Output the (x, y) coordinate of the center of the cell containing the given text.  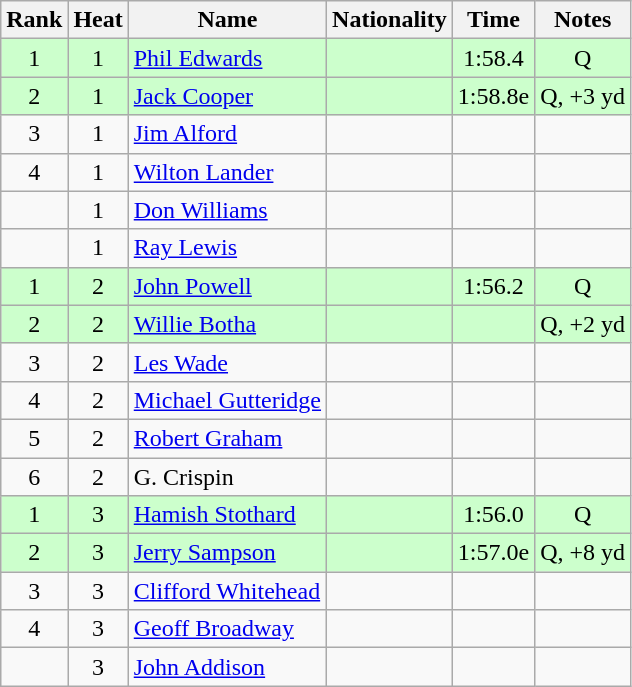
Nationality (390, 20)
Rank (34, 20)
Geoff Broadway (227, 629)
Q, +2 yd (583, 324)
John Addison (227, 667)
Michael Gutteridge (227, 400)
Jerry Sampson (227, 553)
1:56.2 (493, 286)
Willie Botha (227, 324)
G. Crispin (227, 477)
Clifford Whitehead (227, 591)
Notes (583, 20)
Ray Lewis (227, 248)
Jim Alford (227, 134)
Les Wade (227, 362)
Heat (98, 20)
5 (34, 438)
6 (34, 477)
Q, +3 yd (583, 96)
Robert Graham (227, 438)
Wilton Lander (227, 172)
Time (493, 20)
Phil Edwards (227, 58)
Don Williams (227, 210)
Q, +8 yd (583, 553)
Name (227, 20)
Jack Cooper (227, 96)
John Powell (227, 286)
1:58.8e (493, 96)
Hamish Stothard (227, 515)
1:56.0 (493, 515)
1:58.4 (493, 58)
1:57.0e (493, 553)
